Provide the (X, Y) coordinate of the cell's center where the given text is located.  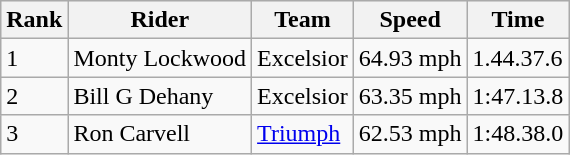
63.35 mph (410, 96)
Triumph (303, 134)
64.93 mph (410, 58)
Monty Lockwood (160, 58)
Time (518, 20)
1:48.38.0 (518, 134)
Bill G Dehany (160, 96)
Rank (34, 20)
Rider (160, 20)
1:47.13.8 (518, 96)
Speed (410, 20)
3 (34, 134)
Ron Carvell (160, 134)
1.44.37.6 (518, 58)
1 (34, 58)
Team (303, 20)
2 (34, 96)
62.53 mph (410, 134)
